Find where the given text appears and provide that cell's center as [x, y] coordinate. 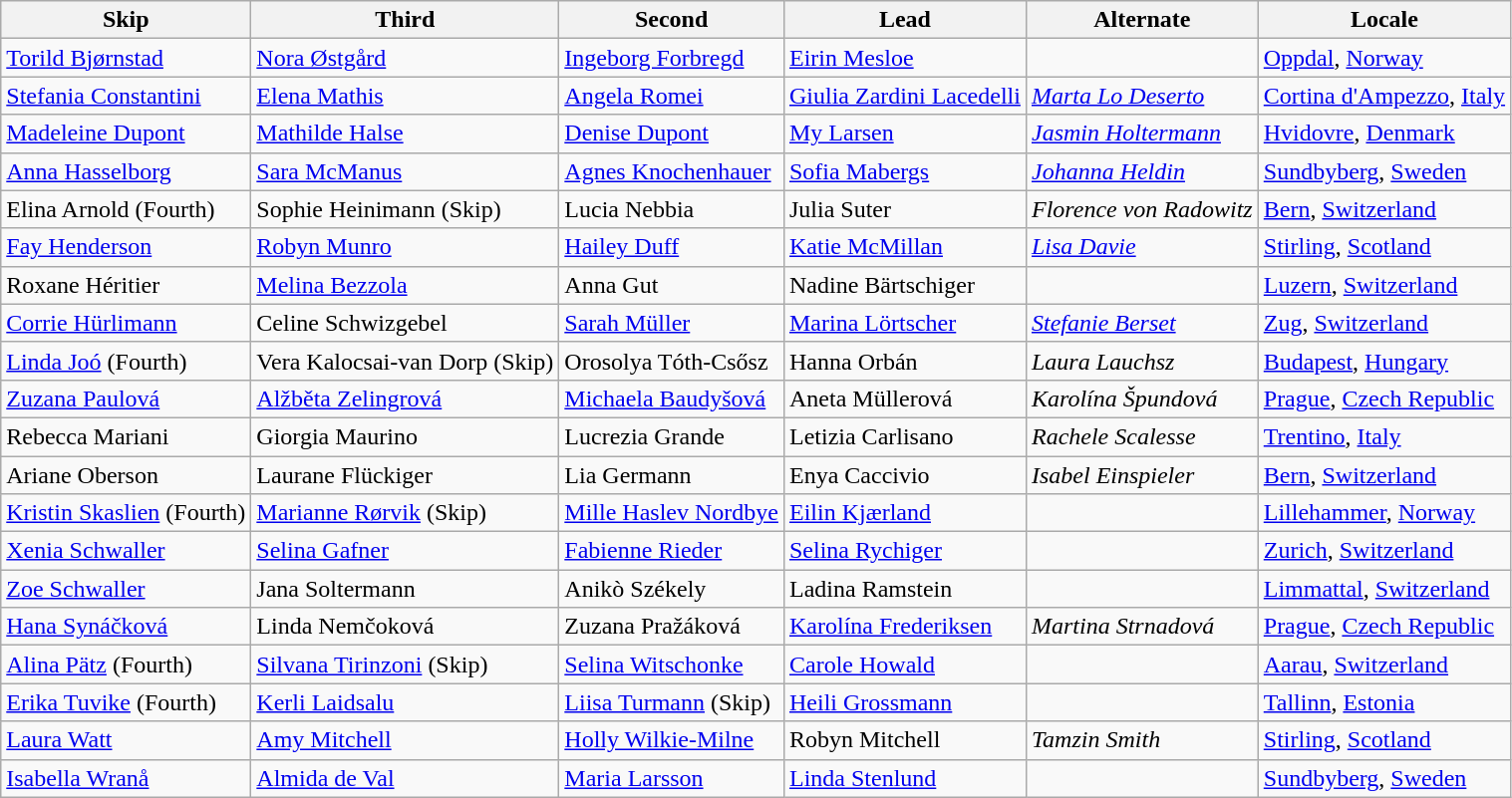
Alternate [1142, 20]
Celine Schwizgebel [405, 323]
Hanna Orbán [905, 361]
Letizia Carlisano [905, 436]
Michaela Baudyšová [672, 399]
Cortina d'Ampezzo, Italy [1383, 96]
Zurich, Switzerland [1383, 551]
Maria Larsson [672, 778]
Anna Hasselborg [126, 171]
Hvidovre, Denmark [1383, 133]
Giorgia Maurino [405, 436]
Lead [905, 20]
Lucrezia Grande [672, 436]
Torild Bjørnstad [126, 58]
Rachele Scalesse [1142, 436]
Marianne Rørvik (Skip) [405, 513]
Laura Watt [126, 740]
Roxane Héritier [126, 285]
Sara McManus [405, 171]
Sophie Heinimann (Skip) [405, 209]
Xenia Schwaller [126, 551]
Isabella Wranå [126, 778]
Zoe Schwaller [126, 589]
Rebecca Mariani [126, 436]
Locale [1383, 20]
Julia Suter [905, 209]
Nora Østgård [405, 58]
Skip [126, 20]
Stefania Constantini [126, 96]
Liisa Turmann (Skip) [672, 702]
Laura Lauchsz [1142, 361]
Hana Synáčková [126, 627]
Lisa Davie [1142, 247]
Anna Gut [672, 285]
Sarah Müller [672, 323]
Marina Lörtscher [905, 323]
Jasmin Holtermann [1142, 133]
Zuzana Pražáková [672, 627]
Carole Howald [905, 665]
Melina Bezzola [405, 285]
Aneta Müllerová [905, 399]
Second [672, 20]
Alina Pätz (Fourth) [126, 665]
Erika Tuvike (Fourth) [126, 702]
Holly Wilkie-Milne [672, 740]
Fabienne Rieder [672, 551]
Sofia Mabergs [905, 171]
Selina Gafner [405, 551]
Mille Haslev Nordbye [672, 513]
Selina Rychiger [905, 551]
Orosolya Tóth-Csősz [672, 361]
Limmattal, Switzerland [1383, 589]
Agnes Knochenhauer [672, 171]
Lillehammer, Norway [1383, 513]
Kristin Skaslien (Fourth) [126, 513]
Johanna Heldin [1142, 171]
Luzern, Switzerland [1383, 285]
Alžběta Zelingrová [405, 399]
Karolína Frederiksen [905, 627]
Nadine Bärtschiger [905, 285]
Aarau, Switzerland [1383, 665]
Fay Henderson [126, 247]
Robyn Munro [405, 247]
Linda Stenlund [905, 778]
Isabel Einspieler [1142, 475]
Marta Lo Deserto [1142, 96]
Lia Germann [672, 475]
Denise Dupont [672, 133]
Eilin Kjærland [905, 513]
Tallinn, Estonia [1383, 702]
Elina Arnold (Fourth) [126, 209]
Mathilde Halse [405, 133]
Giulia Zardini Lacedelli [905, 96]
Ingeborg Forbregd [672, 58]
Zuzana Paulová [126, 399]
Stefanie Berset [1142, 323]
Elena Mathis [405, 96]
Vera Kalocsai-van Dorp (Skip) [405, 361]
Silvana Tirinzoni (Skip) [405, 665]
Oppdal, Norway [1383, 58]
Karolína Špundová [1142, 399]
Hailey Duff [672, 247]
Martina Strnadová [1142, 627]
Katie McMillan [905, 247]
Tamzin Smith [1142, 740]
Laurane Flückiger [405, 475]
Jana Soltermann [405, 589]
Corrie Hürlimann [126, 323]
Lucia Nebbia [672, 209]
Kerli Laidsalu [405, 702]
Linda Joó (Fourth) [126, 361]
Enya Caccivio [905, 475]
Ariane Oberson [126, 475]
Ladina Ramstein [905, 589]
Selina Witschonke [672, 665]
Linda Nemčoková [405, 627]
Florence von Radowitz [1142, 209]
Trentino, Italy [1383, 436]
Heili Grossmann [905, 702]
Amy Mitchell [405, 740]
Robyn Mitchell [905, 740]
Zug, Switzerland [1383, 323]
My Larsen [905, 133]
Anikò Székely [672, 589]
Eirin Mesloe [905, 58]
Madeleine Dupont [126, 133]
Third [405, 20]
Angela Romei [672, 96]
Budapest, Hungary [1383, 361]
Almida de Val [405, 778]
